Determine the (X, Y) coordinate at the center of the cell enclosing the given text.  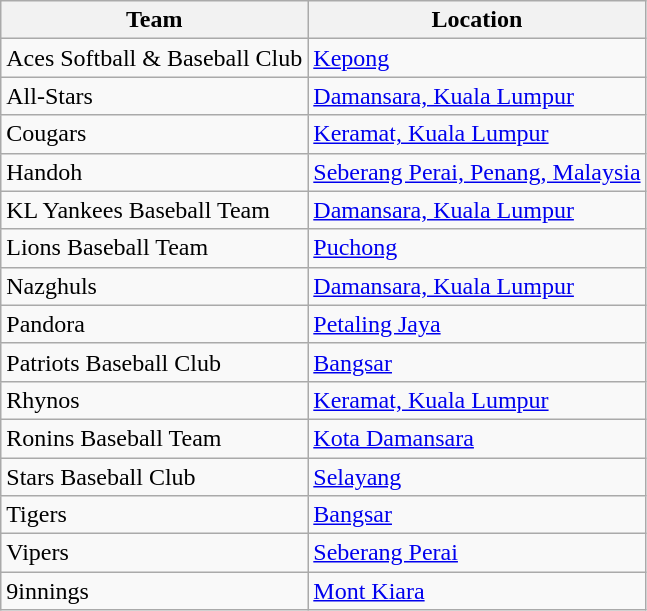
Team (154, 20)
KL Yankees Baseball Team (154, 210)
Pandora (154, 324)
Handoh (154, 172)
9innings (154, 591)
Kota Damansara (477, 438)
Selayang (477, 477)
Stars Baseball Club (154, 477)
Location (477, 20)
Vipers (154, 553)
Patriots Baseball Club (154, 362)
All-Stars (154, 96)
Lions Baseball Team (154, 248)
Aces Softball & Baseball Club (154, 58)
Kepong (477, 58)
Puchong (477, 248)
Mont Kiara (477, 591)
Rhynos (154, 400)
Petaling Jaya (477, 324)
Tigers (154, 515)
Seberang Perai (477, 553)
Cougars (154, 134)
Ronins Baseball Team (154, 438)
Seberang Perai, Penang, Malaysia (477, 172)
Nazghuls (154, 286)
